Detect which cell encompasses the target text, then output its (x, y) center coordinate. 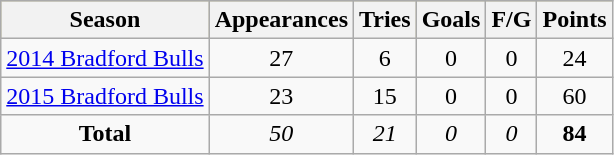
84 (574, 134)
Appearances (281, 20)
F/G (512, 20)
21 (386, 134)
23 (281, 96)
24 (574, 58)
27 (281, 58)
2015 Bradford Bulls (105, 96)
Season (105, 20)
Goals (451, 20)
2014 Bradford Bulls (105, 58)
15 (386, 96)
60 (574, 96)
Points (574, 20)
Tries (386, 20)
Total (105, 134)
6 (386, 58)
50 (281, 134)
